Output the [x, y] coordinate of the center of the cell containing the given text.  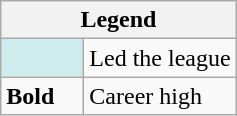
Career high [160, 96]
Bold [42, 96]
Legend [118, 20]
Led the league [160, 58]
